For the text-containing cell, return its midpoint in (x, y) coordinate format. 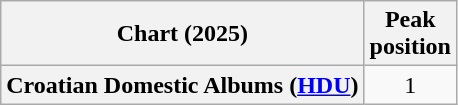
Peakposition (410, 34)
Chart (2025) (182, 34)
1 (410, 85)
Croatian Domestic Albums (HDU) (182, 85)
